Scan for the cell matching the given text and deliver its (X, Y) coordinate at center. 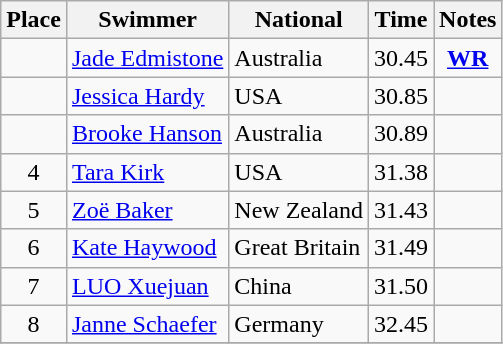
Germany (299, 324)
4 (34, 172)
5 (34, 210)
31.43 (400, 210)
Time (400, 20)
WR (468, 58)
Zoë Baker (147, 210)
30.89 (400, 134)
Jessica Hardy (147, 96)
30.45 (400, 58)
LUO Xuejuan (147, 286)
China (299, 286)
National (299, 20)
Notes (468, 20)
Kate Haywood (147, 248)
Tara Kirk (147, 172)
8 (34, 324)
Great Britain (299, 248)
Swimmer (147, 20)
31.38 (400, 172)
31.49 (400, 248)
32.45 (400, 324)
7 (34, 286)
Place (34, 20)
Janne Schaefer (147, 324)
30.85 (400, 96)
Brooke Hanson (147, 134)
6 (34, 248)
Jade Edmistone (147, 58)
New Zealand (299, 210)
31.50 (400, 286)
